Determine the (X, Y) coordinate at the center of the cell enclosing the given text.  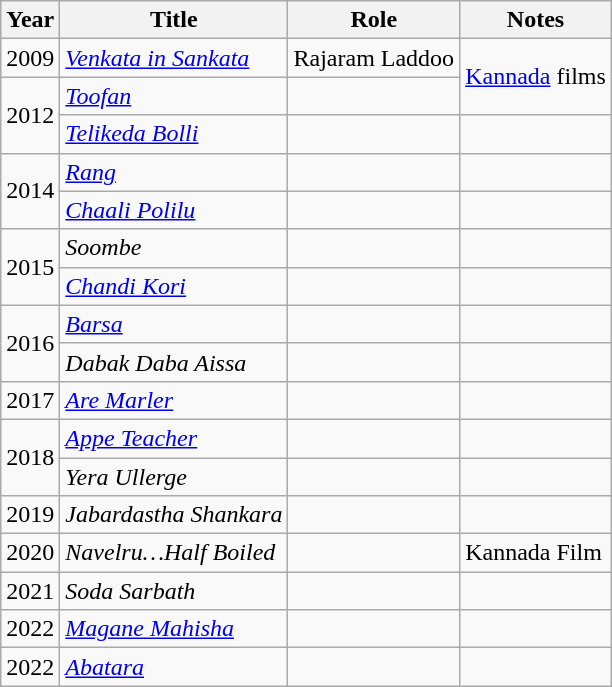
Chaali Polilu (174, 210)
Title (174, 20)
Role (374, 20)
2017 (30, 400)
2014 (30, 191)
Year (30, 20)
2015 (30, 267)
Venkata in Sankata (174, 58)
Kannada films (536, 77)
Appe Teacher (174, 438)
Navelru…Half Boiled (174, 553)
2009 (30, 58)
Notes (536, 20)
Soda Sarbath (174, 591)
Telikeda Bolli (174, 134)
Soombe (174, 248)
2016 (30, 343)
Are Marler (174, 400)
2012 (30, 115)
Kannada Film (536, 553)
Rajaram Laddoo (374, 58)
Rang (174, 172)
Chandi Kori (174, 286)
Abatara (174, 667)
2020 (30, 553)
Yera Ullerge (174, 477)
Toofan (174, 96)
Dabak Daba Aissa (174, 362)
2018 (30, 457)
Barsa (174, 324)
Magane Mahisha (174, 629)
Jabardastha Shankara (174, 515)
2021 (30, 591)
2019 (30, 515)
